Pinpoint the cell where the given text exists, returning its (X, Y) midpoint coordinate. 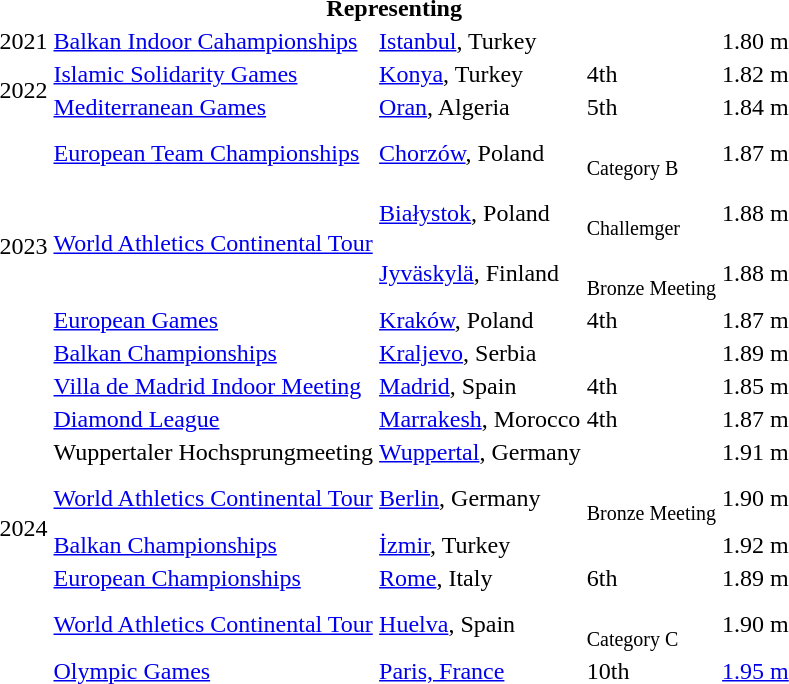
Berlin, Germany (480, 498)
Madrid, Spain (480, 386)
Białystok, Poland (480, 214)
Diamond League (214, 419)
Jyväskylä, Finland (480, 274)
Villa de Madrid Indoor Meeting (214, 386)
Mediterranean Games (214, 107)
European Games (214, 320)
Marrakesh, Morocco (480, 419)
Chorzów, Poland (480, 154)
Istanbul, Turkey (480, 41)
Kraljevo, Serbia (480, 353)
Huelva, Spain (480, 624)
Islamic Solidarity Games (214, 74)
Challemger (651, 214)
Wuppertaler Hochsprungmeeting (214, 452)
İzmir, Turkey (480, 545)
Kraków, Poland (480, 320)
Konya, Turkey (480, 74)
6th (651, 578)
Category C (651, 624)
Oran, Algeria (480, 107)
5th (651, 107)
Wuppertal, Germany (480, 452)
Category B (651, 154)
European Championships (214, 578)
Balkan Indoor Cahampionships (214, 41)
European Team Championships (214, 154)
Rome, Italy (480, 578)
